Return (X, Y) of the center of cell containing provided text 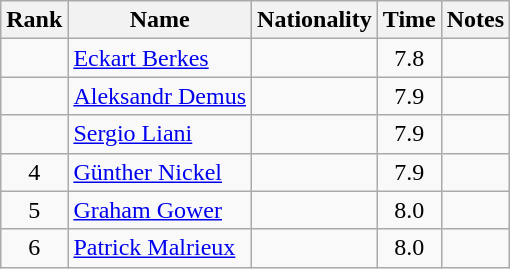
5 (34, 210)
Günther Nickel (160, 172)
4 (34, 172)
Graham Gower (160, 210)
6 (34, 248)
Notes (475, 20)
Sergio Liani (160, 134)
7.8 (409, 58)
Rank (34, 20)
Time (409, 20)
Aleksandr Demus (160, 96)
Eckart Berkes (160, 58)
Name (160, 20)
Nationality (315, 20)
Patrick Malrieux (160, 248)
